Pinpoint the cell where the given text exists, returning its [x, y] midpoint coordinate. 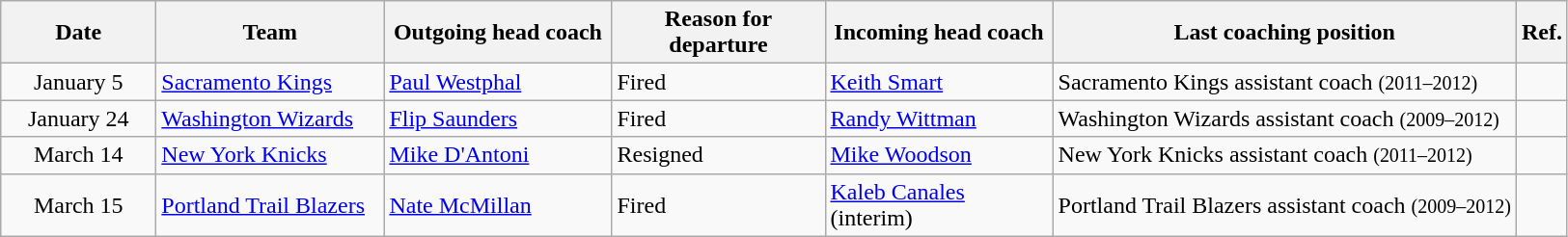
Sacramento Kings assistant coach (2011–2012) [1284, 82]
Resigned [718, 155]
Nate McMillan [498, 204]
Randy Wittman [939, 118]
New York Knicks assistant coach (2011–2012) [1284, 155]
Flip Saunders [498, 118]
Washington Wizards assistant coach (2009–2012) [1284, 118]
Washington Wizards [270, 118]
January 5 [79, 82]
March 14 [79, 155]
New York Knicks [270, 155]
March 15 [79, 204]
Last coaching position [1284, 33]
Mike D'Antoni [498, 155]
Paul Westphal [498, 82]
Ref. [1542, 33]
January 24 [79, 118]
Sacramento Kings [270, 82]
Portland Trail Blazers [270, 204]
Reason for departure [718, 33]
Kaleb Canales (interim) [939, 204]
Keith Smart [939, 82]
Portland Trail Blazers assistant coach (2009–2012) [1284, 204]
Outgoing head coach [498, 33]
Date [79, 33]
Incoming head coach [939, 33]
Mike Woodson [939, 155]
Team [270, 33]
